Capture the cell that displays the provided text and extract its (X, Y) central coordinate. 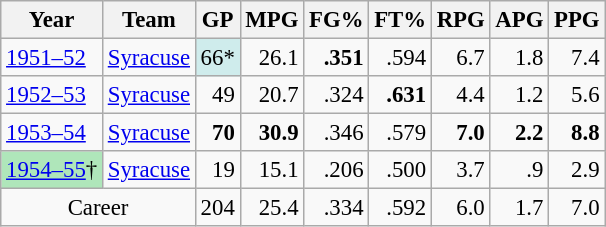
8.8 (577, 133)
26.1 (272, 58)
70 (218, 133)
66* (218, 58)
.631 (400, 95)
.206 (336, 170)
25.4 (272, 208)
7.4 (577, 58)
6.7 (460, 58)
15.1 (272, 170)
RPG (460, 20)
APG (520, 20)
Team (148, 20)
1.7 (520, 208)
3.7 (460, 170)
1954–55† (52, 170)
49 (218, 95)
FT% (400, 20)
.324 (336, 95)
.346 (336, 133)
1951–52 (52, 58)
4.4 (460, 95)
19 (218, 170)
2.9 (577, 170)
204 (218, 208)
.500 (400, 170)
1953–54 (52, 133)
20.7 (272, 95)
FG% (336, 20)
GP (218, 20)
.579 (400, 133)
.9 (520, 170)
Year (52, 20)
30.9 (272, 133)
1952–53 (52, 95)
2.2 (520, 133)
5.6 (577, 95)
1.2 (520, 95)
.334 (336, 208)
Career (98, 208)
.592 (400, 208)
PPG (577, 20)
.351 (336, 58)
.594 (400, 58)
6.0 (460, 208)
MPG (272, 20)
1.8 (520, 58)
